Extract the [X, Y] coordinate from the center of the cell holding the provided text.  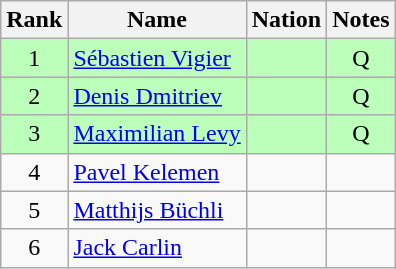
Maximilian Levy [157, 134]
1 [34, 58]
5 [34, 210]
Nation [286, 20]
4 [34, 172]
Name [157, 20]
6 [34, 248]
Matthijs Büchli [157, 210]
Notes [361, 20]
Sébastien Vigier [157, 58]
2 [34, 96]
3 [34, 134]
Pavel Kelemen [157, 172]
Denis Dmitriev [157, 96]
Jack Carlin [157, 248]
Rank [34, 20]
